Locate the cell with the specified text and output its (X, Y) center coordinate. 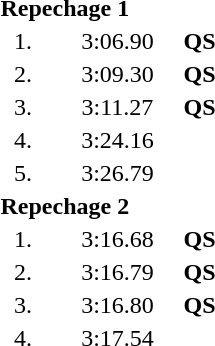
3:09.30 (118, 74)
3:16.79 (118, 272)
3:06.90 (118, 41)
3:16.80 (118, 305)
3:24.16 (118, 140)
3:26.79 (118, 173)
3:16.68 (118, 239)
3:11.27 (118, 107)
